Return [X, Y] of the center of cell containing provided text 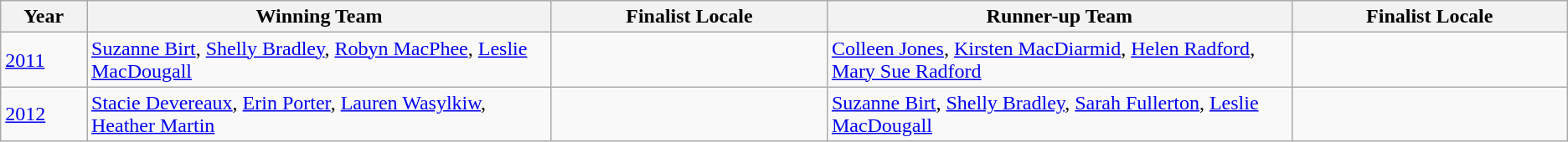
Stacie Devereaux, Erin Porter, Lauren Wasylkiw, Heather Martin [320, 114]
Year [44, 17]
Suzanne Birt, Shelly Bradley, Robyn MacPhee, Leslie MacDougall [320, 60]
Winning Team [320, 17]
2012 [44, 114]
Runner-up Team [1059, 17]
2011 [44, 60]
Suzanne Birt, Shelly Bradley, Sarah Fullerton, Leslie MacDougall [1059, 114]
Colleen Jones, Kirsten MacDiarmid, Helen Radford, Mary Sue Radford [1059, 60]
